Locate the cell with the specified text and output its [X, Y] center coordinate. 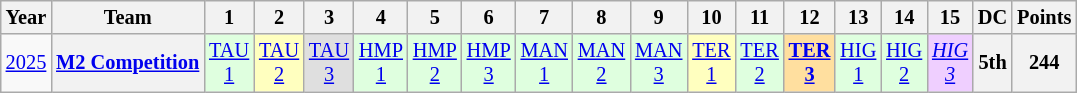
14 [904, 17]
15 [950, 17]
HIG3 [950, 63]
12 [810, 17]
TER1 [711, 63]
7 [544, 17]
4 [381, 17]
TER2 [760, 63]
1 [229, 17]
MAN3 [658, 63]
HMP1 [381, 63]
TAU1 [229, 63]
M2 Competition [128, 63]
5 [435, 17]
5th [992, 63]
244 [1044, 63]
HIG1 [858, 63]
8 [602, 17]
3 [329, 17]
2 [279, 17]
2025 [26, 63]
13 [858, 17]
11 [760, 17]
TER3 [810, 63]
10 [711, 17]
HMP3 [489, 63]
TAU2 [279, 63]
Points [1044, 17]
HMP2 [435, 63]
DC [992, 17]
MAN2 [602, 63]
MAN1 [544, 63]
Year [26, 17]
HIG2 [904, 63]
TAU3 [329, 63]
Team [128, 17]
6 [489, 17]
9 [658, 17]
